Extract the [x, y] coordinate from the center of the cell holding the provided text.  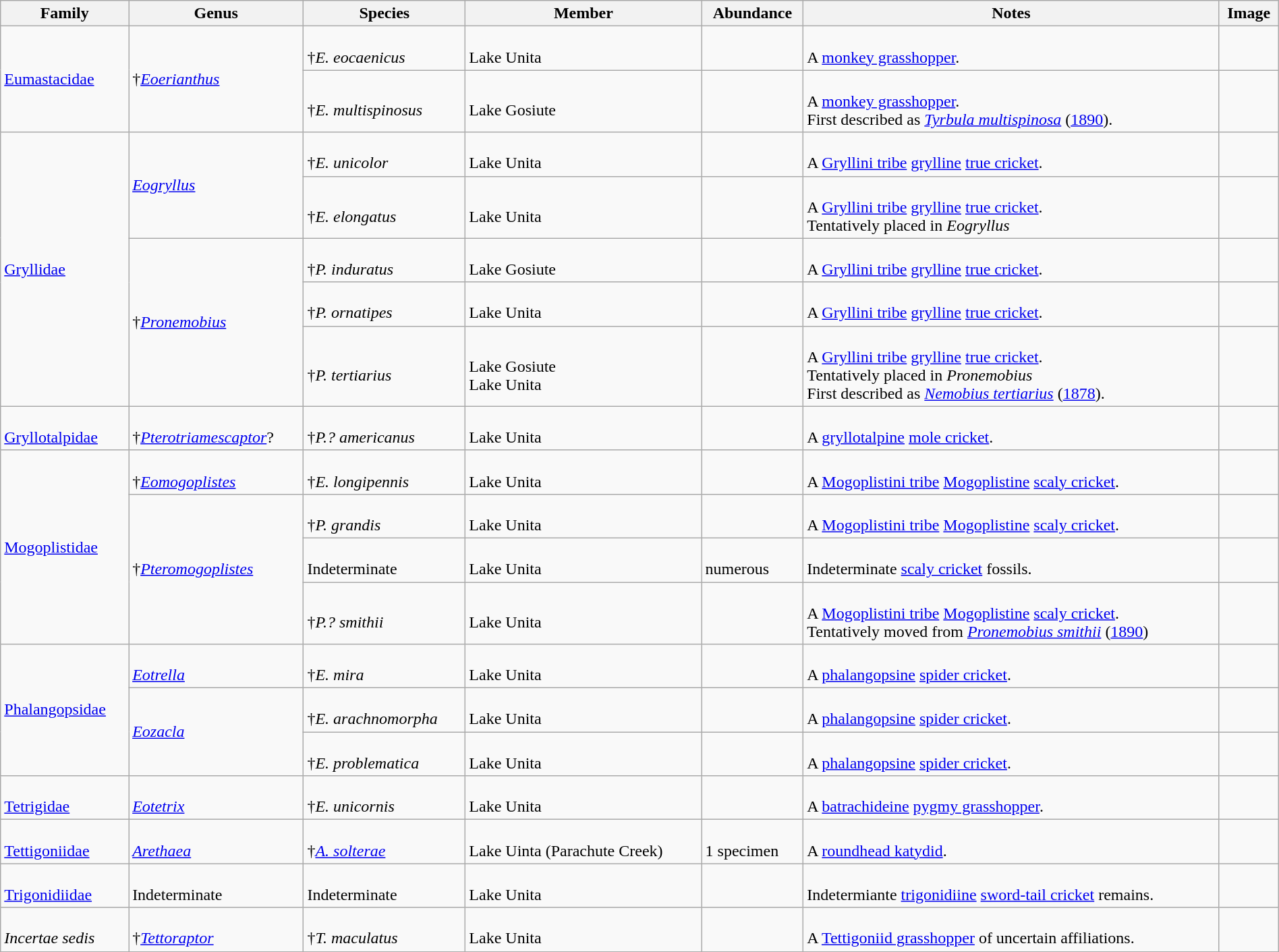
Family [65, 13]
Abundance [753, 13]
Eumastacidae [65, 80]
†Pterotriamescaptor? [216, 428]
Eotrella [216, 667]
†Pronemobius [216, 323]
Lake Gosiute Lake Unita [584, 366]
Eotetrix [216, 797]
†P.? americanus [385, 428]
†E. longipennis [385, 472]
†T. maculatus [385, 930]
†Pteromogoplistes [216, 569]
Mogoplistidae [65, 547]
Tettigoniidae [65, 842]
A Tettigoniid grasshopper of uncertain affiliations. [1011, 930]
Lake Uinta (Parachute Creek) [584, 842]
†E. unicornis [385, 797]
†Tettoraptor [216, 930]
A roundhead katydid. [1011, 842]
Genus [216, 13]
†P. ornatipes [385, 304]
Member [584, 13]
†E. mira [385, 667]
A Gryllini tribe grylline true cricket.Tentatively placed in PronemobiusFirst described as Nemobius tertiarius (1878). [1011, 366]
†E. problematica [385, 754]
Trigonidiidae [65, 885]
Gryllidae [65, 269]
†P. induratus [385, 260]
†A. solterae [385, 842]
Notes [1011, 13]
A Mogoplistini tribe Mogoplistine scaly cricket.Tentatively moved from Pronemobius smithii (1890) [1011, 613]
A batrachideine pygmy grasshopper. [1011, 797]
†E. arachnomorpha [385, 710]
†E. multispinosus [385, 101]
A monkey grasshopper.First described as Tyrbula multispinosa (1890). [1011, 101]
Phalangopsidae [65, 710]
Incertae sedis [65, 930]
A Gryllini tribe grylline true cricket.Tentatively placed in Eogryllus [1011, 207]
†E. unicolor [385, 154]
†P. tertiarius [385, 366]
Image [1249, 13]
Species [385, 13]
1 specimen [753, 842]
A gryllotalpine mole cricket. [1011, 428]
A monkey grasshopper. [1011, 49]
†P. grandis [385, 515]
†Eomogoplistes [216, 472]
†E. eocaenicus [385, 49]
Gryllotalpidae [65, 428]
Eozacla [216, 732]
†P.? smithii [385, 613]
†E. elongatus [385, 207]
Tetrigidae [65, 797]
Arethaea [216, 842]
†Eoerianthus [216, 80]
Indetermiante trigonidiine sword-tail cricket remains. [1011, 885]
numerous [753, 560]
Eogryllus [216, 185]
Indeterminate scaly cricket fossils. [1011, 560]
